For the text-containing cell, return its midpoint in [x, y] coordinate format. 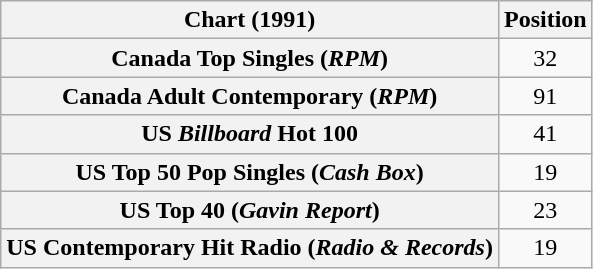
Canada Adult Contemporary (RPM) [250, 96]
Canada Top Singles (RPM) [250, 58]
Position [545, 20]
US Top 50 Pop Singles (Cash Box) [250, 172]
91 [545, 96]
US Billboard Hot 100 [250, 134]
41 [545, 134]
US Contemporary Hit Radio (Radio & Records) [250, 248]
Chart (1991) [250, 20]
23 [545, 210]
US Top 40 (Gavin Report) [250, 210]
32 [545, 58]
